Determine the [X, Y] coordinate at the center of the cell enclosing the given text.  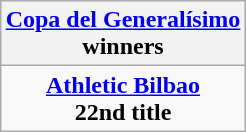
Athletic Bilbao22nd title [123, 98]
Copa del Generalísimowinners [123, 34]
